Search for the cell housing the specified text and yield its [x, y] center coordinate. 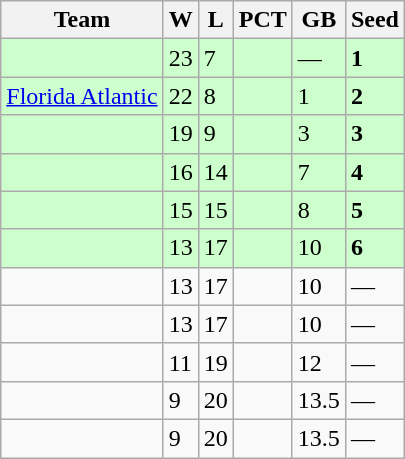
4 [374, 172]
PCT [262, 20]
W [180, 20]
GB [318, 20]
Florida Atlantic [82, 96]
6 [374, 248]
22 [180, 96]
Seed [374, 20]
16 [180, 172]
23 [180, 58]
5 [374, 210]
2 [374, 96]
L [216, 20]
Team [82, 20]
11 [180, 362]
12 [318, 362]
14 [216, 172]
